Search for the cell housing the specified text and yield its [X, Y] center coordinate. 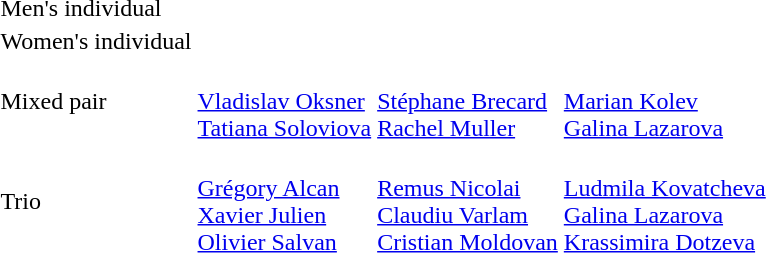
Vladislav OksnerTatiana Soloviova [284, 101]
Stéphane BrecardRachel Muller [468, 101]
